Detect which cell encompasses the target text, then output its (X, Y) center coordinate. 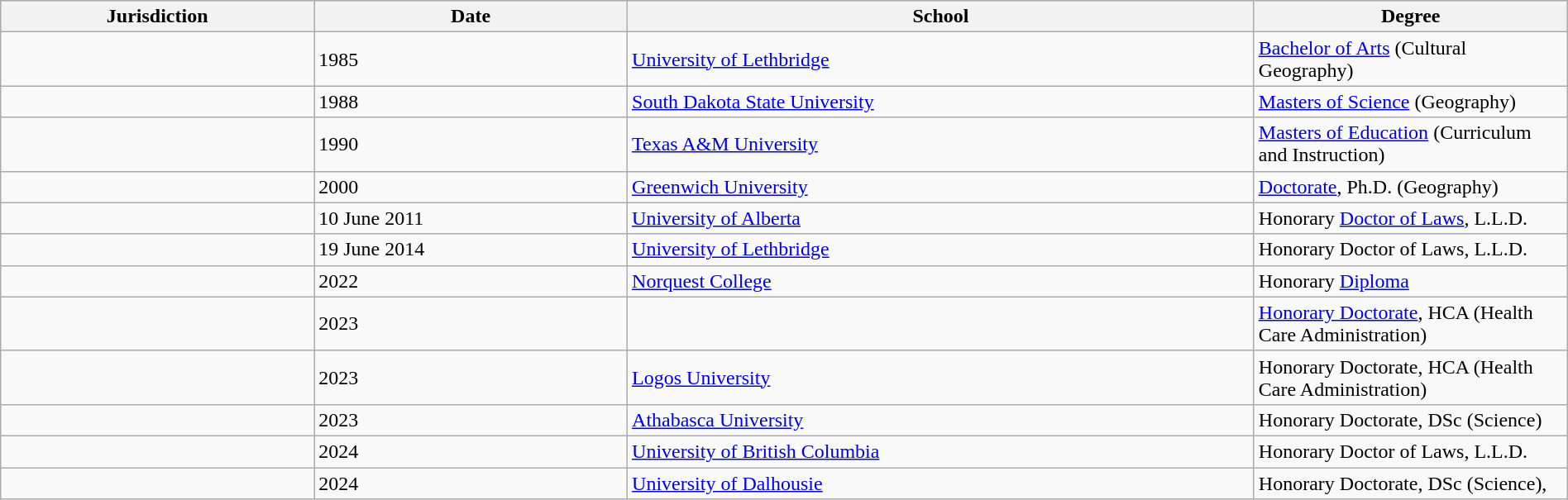
2022 (471, 281)
Bachelor of Arts (Cultural Geography) (1411, 60)
1990 (471, 144)
Masters of Science (Geography) (1411, 102)
University of Alberta (941, 218)
Degree (1411, 17)
Jurisdiction (157, 17)
19 June 2014 (471, 250)
10 June 2011 (471, 218)
South Dakota State University (941, 102)
School (941, 17)
1985 (471, 60)
Greenwich University (941, 187)
Doctorate, Ph.D. (Geography) (1411, 187)
Honorary Doctorate, DSc (Science) (1411, 420)
Masters of Education (Curriculum and Instruction) (1411, 144)
Honorary Doctorate, DSc (Science), (1411, 483)
1988 (471, 102)
Honorary Diploma (1411, 281)
University of British Columbia (941, 451)
Date (471, 17)
Norquest College (941, 281)
Athabasca University (941, 420)
University of Dalhousie (941, 483)
Texas A&M University (941, 144)
Logos University (941, 377)
2000 (471, 187)
